Return the (X, Y) coordinate for the center point of the cell that contains the specified text.  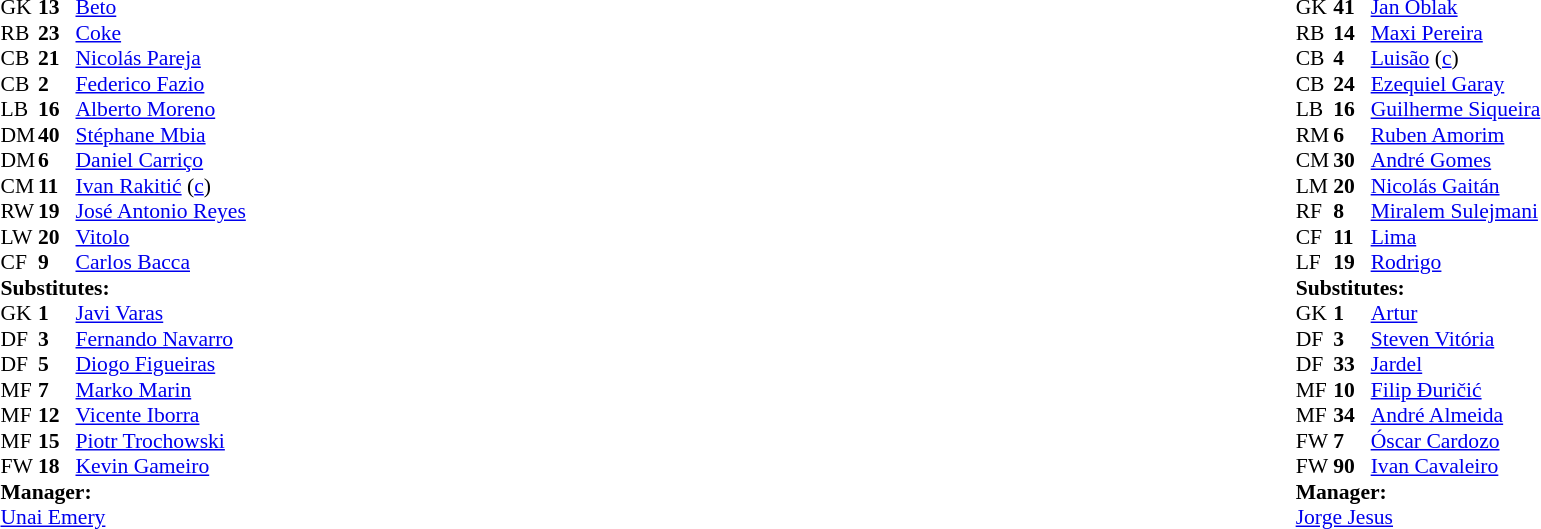
RF (1315, 211)
Rodrigo (1456, 263)
Vicente Iborra (161, 415)
RM (1315, 135)
Jardel (1456, 365)
Coke (161, 33)
Ivan Rakitić (c) (161, 186)
90 (1352, 467)
LW (19, 237)
Alberto Moreno (161, 109)
Vitolo (161, 237)
8 (1352, 211)
5 (57, 365)
4 (1352, 59)
33 (1352, 365)
André Gomes (1456, 161)
Federico Fazio (161, 84)
Steven Vitória (1456, 339)
Ezequiel Garay (1456, 84)
Ivan Cavaleiro (1456, 467)
Artur (1456, 313)
Marko Marin (161, 390)
23 (57, 33)
Carlos Bacca (161, 263)
Javi Varas (161, 313)
LF (1315, 263)
Miralem Sulejmani (1456, 211)
José Antonio Reyes (161, 211)
30 (1352, 161)
RW (19, 211)
Filip Đuričić (1456, 390)
André Almeida (1456, 415)
Fernando Navarro (161, 339)
Nicolás Gaitán (1456, 186)
Nicolás Pareja (161, 59)
40 (57, 135)
Óscar Cardozo (1456, 441)
Maxi Pereira (1456, 33)
34 (1352, 415)
Daniel Carriço (161, 161)
Diogo Figueiras (161, 365)
15 (57, 441)
14 (1352, 33)
Kevin Gameiro (161, 467)
Piotr Trochowski (161, 441)
Guilherme Siqueira (1456, 109)
Stéphane Mbia (161, 135)
Ruben Amorim (1456, 135)
9 (57, 263)
Luisão (c) (1456, 59)
18 (57, 467)
Lima (1456, 237)
21 (57, 59)
2 (57, 84)
10 (1352, 390)
12 (57, 415)
LM (1315, 186)
24 (1352, 84)
